For the text-containing cell, return its midpoint in (x, y) coordinate format. 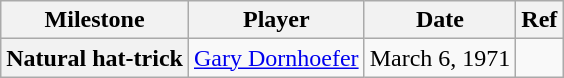
Natural hat-trick (95, 58)
Milestone (95, 20)
March 6, 1971 (440, 58)
Date (440, 20)
Gary Dornhoefer (276, 58)
Ref (540, 20)
Player (276, 20)
